From the cell containing the given text, extract its center point as [X, Y] coordinate. 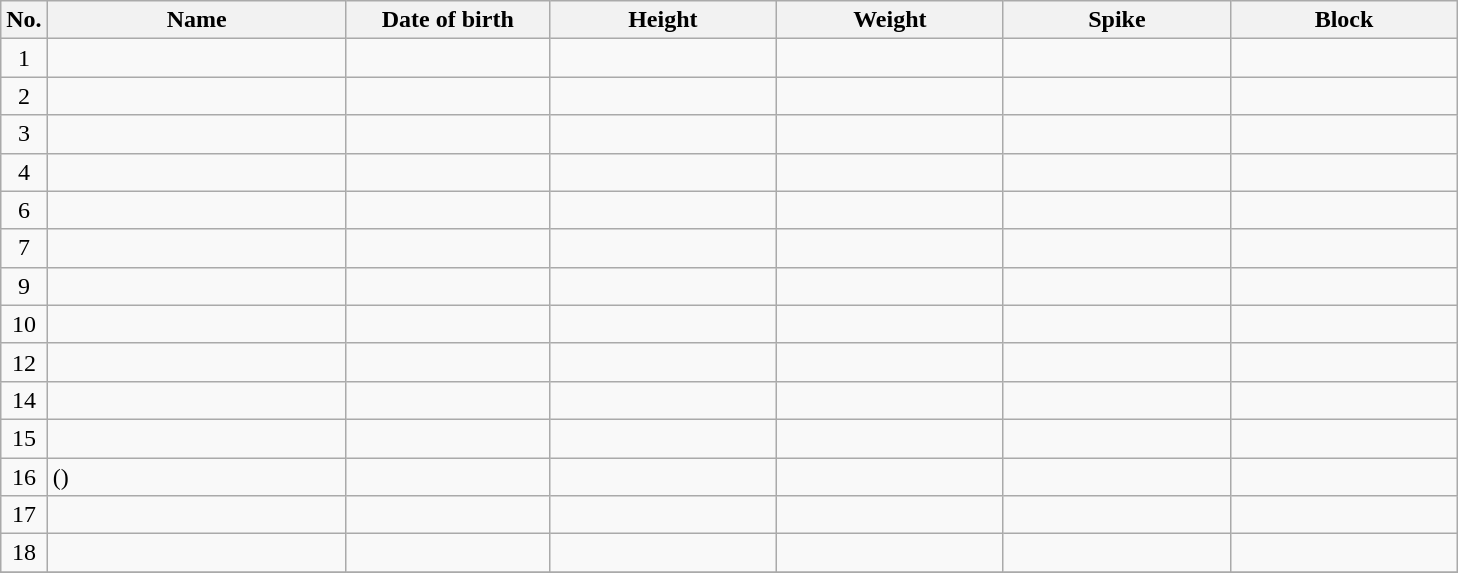
1 [24, 58]
16 [24, 477]
Date of birth [448, 20]
Spike [1116, 20]
Height [662, 20]
15 [24, 438]
() [196, 477]
18 [24, 553]
3 [24, 134]
2 [24, 96]
Name [196, 20]
Weight [890, 20]
Block [1344, 20]
7 [24, 248]
6 [24, 210]
4 [24, 172]
10 [24, 324]
9 [24, 286]
No. [24, 20]
12 [24, 362]
14 [24, 400]
17 [24, 515]
